For the text-containing cell, return its midpoint in [x, y] coordinate format. 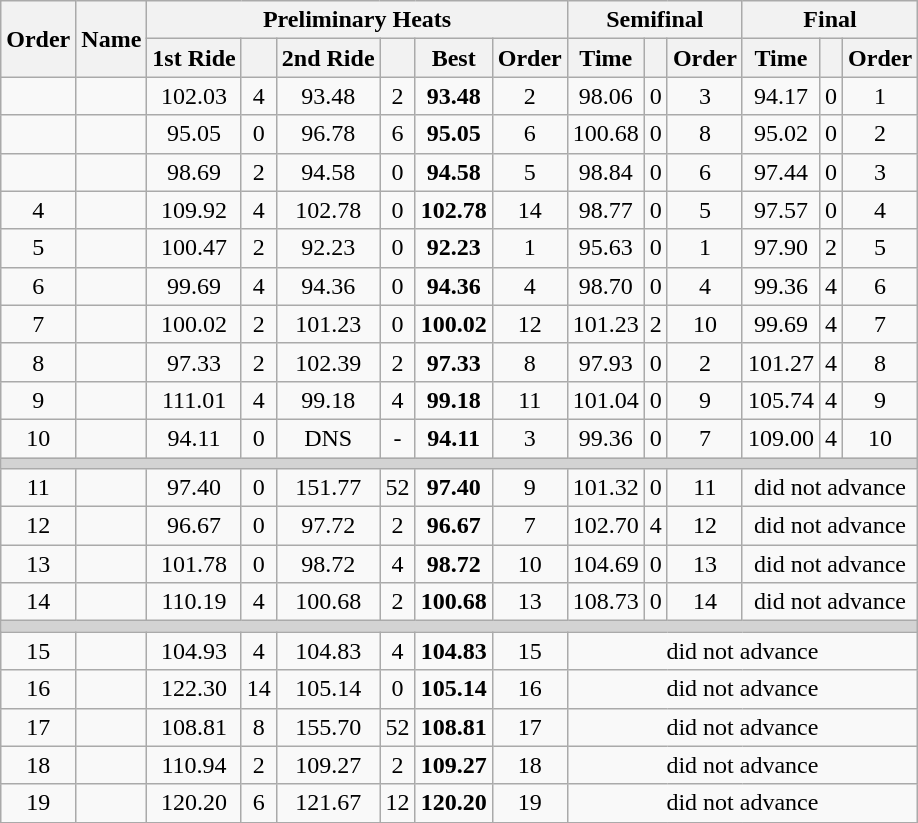
1st Ride [194, 58]
97.44 [780, 172]
101.32 [606, 488]
98.84 [606, 172]
109.00 [780, 438]
98.06 [606, 96]
97.57 [780, 210]
155.70 [328, 727]
96.78 [328, 134]
98.77 [606, 210]
DNS [328, 438]
122.30 [194, 689]
102.39 [328, 362]
111.01 [194, 400]
Name [112, 39]
104.69 [606, 564]
109.92 [194, 210]
95.02 [780, 134]
98.69 [194, 172]
108.73 [606, 602]
2nd Ride [328, 58]
110.19 [194, 602]
97.72 [328, 526]
105.74 [780, 400]
Final [830, 20]
121.67 [328, 803]
100.47 [194, 248]
94.17 [780, 96]
101.04 [606, 400]
Best [454, 58]
- [398, 438]
102.03 [194, 96]
101.27 [780, 362]
104.93 [194, 651]
Preliminary Heats [357, 20]
95.63 [606, 248]
151.77 [328, 488]
98.70 [606, 286]
110.94 [194, 765]
97.90 [780, 248]
97.93 [606, 362]
101.78 [194, 564]
Semifinal [654, 20]
102.70 [606, 526]
